Output the [X, Y] coordinate of the center of the cell containing the given text.  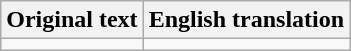
English translation [246, 20]
Original text [72, 20]
